Capture the cell that displays the provided text and extract its (X, Y) central coordinate. 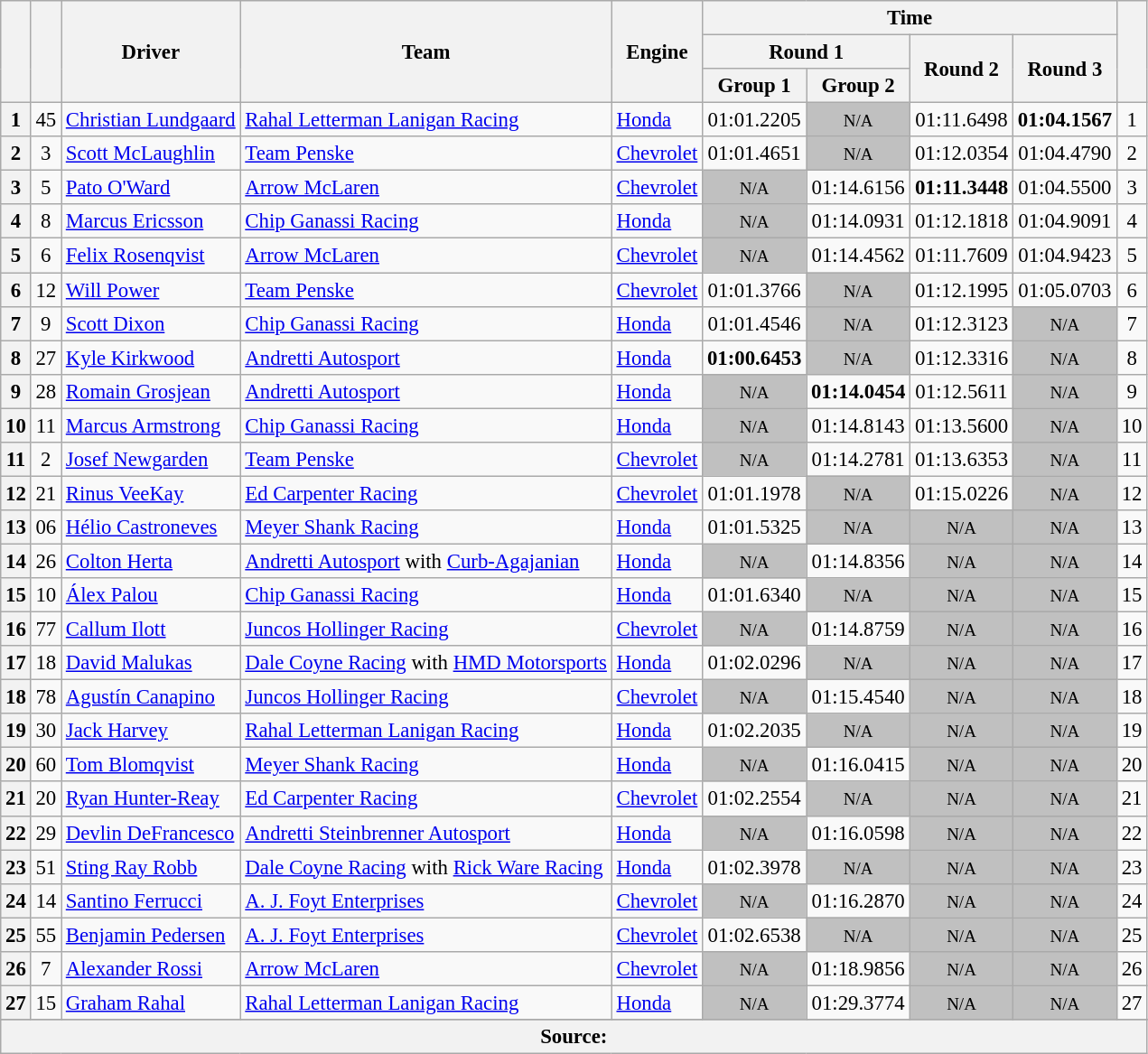
Agustín Canapino (152, 697)
01:16.0415 (858, 765)
Source: (574, 1037)
01:16.0598 (858, 833)
Scott Dixon (152, 323)
01:05.0703 (1064, 290)
01:01.4546 (755, 323)
01:14.2781 (858, 460)
Ryan Hunter-Reay (152, 799)
Time (910, 18)
01:12.1818 (962, 221)
Santino Ferrucci (152, 900)
30 (45, 731)
01:12.3316 (962, 358)
01:12.1995 (962, 290)
Benjamin Pedersen (152, 935)
Driver (152, 52)
Felix Rosenqvist (152, 256)
Sting Ray Robb (152, 867)
29 (45, 833)
Marcus Armstrong (152, 425)
Tom Blomqvist (152, 765)
Hélio Castroneves (152, 527)
Will Power (152, 290)
01:11.6498 (962, 120)
51 (45, 867)
Kyle Kirkwood (152, 358)
Round 2 (962, 69)
01:01.2205 (755, 120)
01:13.5600 (962, 425)
01:12.5611 (962, 391)
Dale Coyne Racing with HMD Motorsports (426, 663)
01:14.4562 (858, 256)
01:01.6340 (755, 595)
David Malukas (152, 663)
01:01.4651 (755, 154)
Callum Ilott (152, 630)
Round 1 (807, 52)
01:01.1978 (755, 493)
01:18.9856 (858, 969)
Romain Grosjean (152, 391)
01:04.9423 (1064, 256)
01:14.8356 (858, 561)
Graham Rahal (152, 1003)
01:02.3978 (755, 867)
Rinus VeeKay (152, 493)
01:14.8759 (858, 630)
01:16.2870 (858, 900)
Andretti Steinbrenner Autosport (426, 833)
Dale Coyne Racing with Rick Ware Racing (426, 867)
Round 3 (1064, 69)
01:12.3123 (962, 323)
01:02.2554 (755, 799)
Pato O'Ward (152, 188)
01:12.0354 (962, 154)
01:02.2035 (755, 731)
01:01.3766 (755, 290)
Álex Palou (152, 595)
Josef Newgarden (152, 460)
01:02.6538 (755, 935)
01:01.5325 (755, 527)
01:00.6453 (755, 358)
01:15.4540 (858, 697)
Andretti Autosport with Curb-Agajanian (426, 561)
01:14.0454 (858, 391)
Group 1 (755, 86)
01:04.5500 (1064, 188)
06 (45, 527)
Team (426, 52)
77 (45, 630)
01:15.0226 (962, 493)
Jack Harvey (152, 731)
Engine (657, 52)
Devlin DeFrancesco (152, 833)
01:14.0931 (858, 221)
01:04.4790 (1064, 154)
01:11.3448 (962, 188)
Alexander Rossi (152, 969)
01:04.9091 (1064, 221)
60 (45, 765)
28 (45, 391)
01:13.6353 (962, 460)
Group 2 (858, 86)
01:29.3774 (858, 1003)
Colton Herta (152, 561)
01:02.0296 (755, 663)
01:14.8143 (858, 425)
Marcus Ericsson (152, 221)
01:11.7609 (962, 256)
78 (45, 697)
Scott McLaughlin (152, 154)
Christian Lundgaard (152, 120)
01:14.6156 (858, 188)
45 (45, 120)
55 (45, 935)
01:04.1567 (1064, 120)
